From the cell containing the given text, extract its center point as [X, Y] coordinate. 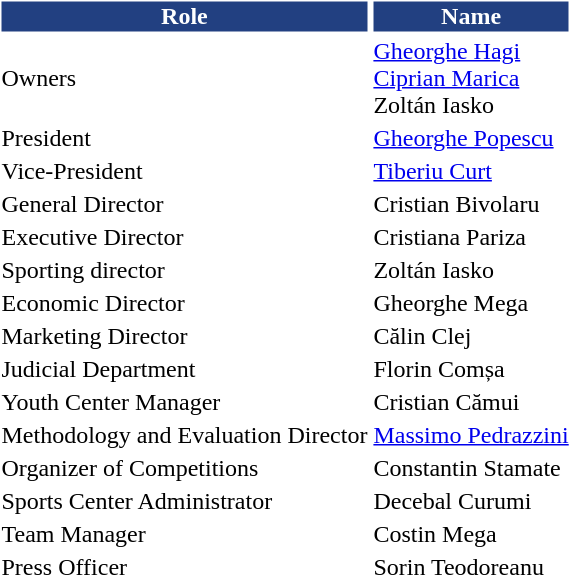
Călin Clej [471, 336]
Vice-President [184, 171]
Owners [184, 78]
Sporting director [184, 270]
Gheorghe Mega [471, 303]
Executive Director [184, 237]
Costin Mega [471, 534]
Judicial Department [184, 369]
Florin Comșa [471, 369]
Cristiana Pariza [471, 237]
Sports Center Administrator [184, 501]
Youth Center Manager [184, 402]
Economic Director [184, 303]
Name [471, 16]
Decebal Curumi [471, 501]
Marketing Director [184, 336]
Gheorghe Hagi Ciprian Marica Zoltán Iasko [471, 78]
Cristian Bivolaru [471, 204]
Constantin Stamate [471, 468]
Zoltán Iasko [471, 270]
President [184, 138]
Gheorghe Popescu [471, 138]
Massimo Pedrazzini [471, 435]
Tiberiu Curt [471, 171]
Organizer of Competitions [184, 468]
General Director [184, 204]
Role [184, 16]
Methodology and Evaluation Director [184, 435]
Cristian Cămui [471, 402]
Team Manager [184, 534]
